Identify which cell holds the provided text, then report its [X, Y] central coordinate. 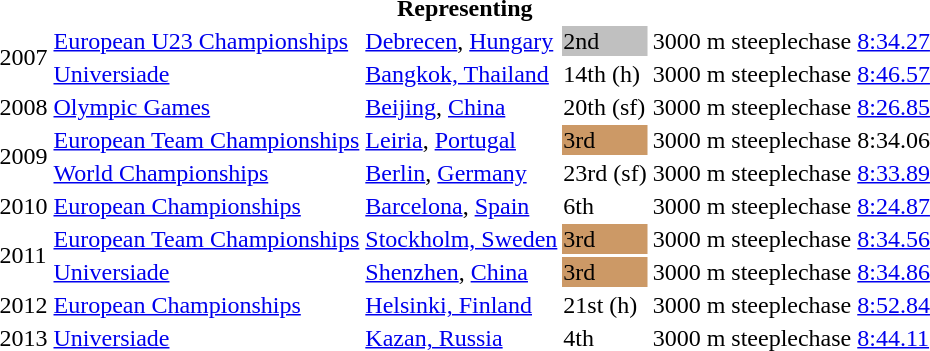
21st (h) [605, 305]
Barcelona, Spain [462, 206]
European U23 Championships [206, 41]
Stockholm, Sweden [462, 239]
14th (h) [605, 74]
6th [605, 206]
World Championships [206, 173]
23rd (sf) [605, 173]
Beijing, China [462, 107]
20th (sf) [605, 107]
Berlin, Germany [462, 173]
Olympic Games [206, 107]
Helsinki, Finland [462, 305]
Shenzhen, China [462, 272]
Leiria, Portugal [462, 140]
Bangkok, Thailand [462, 74]
Debrecen, Hungary [462, 41]
2nd [605, 41]
